Locate the cell with the specified text and output its (X, Y) center coordinate. 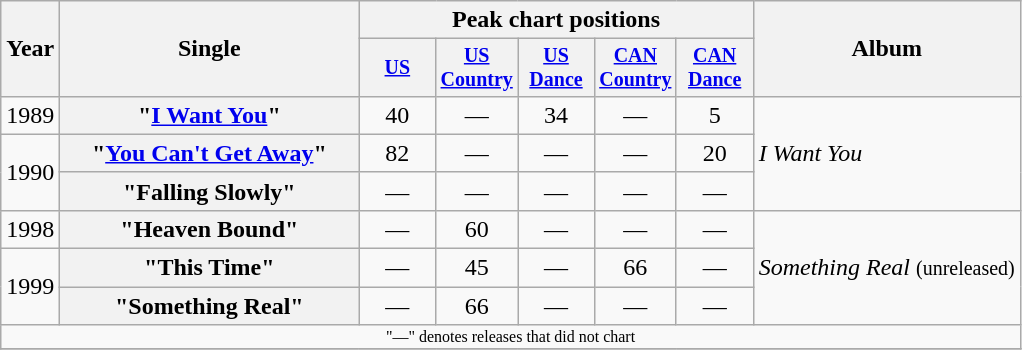
1990 (30, 172)
60 (477, 229)
CAN Dance (714, 68)
Peak chart positions (556, 20)
Single (210, 49)
82 (398, 153)
"—" denotes releases that did not chart (511, 337)
1999 (30, 287)
"Something Real" (210, 306)
"You Can't Get Away" (210, 153)
40 (398, 115)
34 (556, 115)
20 (714, 153)
US (398, 68)
"I Want You" (210, 115)
"Falling Slowly" (210, 191)
US Dance (556, 68)
5 (714, 115)
"Heaven Bound" (210, 229)
CAN Country (635, 68)
US Country (477, 68)
45 (477, 268)
I Want You (886, 153)
1998 (30, 229)
"This Time" (210, 268)
Something Real (unreleased) (886, 267)
Year (30, 49)
1989 (30, 115)
Album (886, 49)
